Scan for the cell matching the given text and deliver its (x, y) coordinate at center. 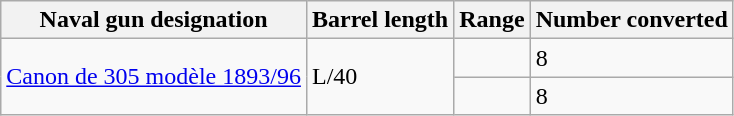
Number converted (632, 20)
Range (492, 20)
Canon de 305 modèle 1893/96 (154, 77)
L/40 (380, 77)
Barrel length (380, 20)
Naval gun designation (154, 20)
